Output the [X, Y] coordinate of the center of the cell containing the given text.  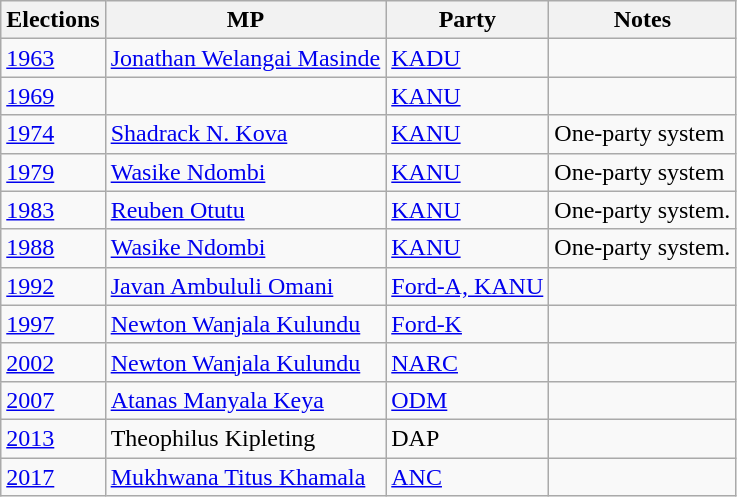
2002 [53, 362]
1969 [53, 96]
Mukhwana Titus Khamala [246, 477]
Elections [53, 20]
1988 [53, 248]
Shadrack N. Kova [246, 134]
2013 [53, 438]
Javan Ambululi Omani [246, 286]
MP [246, 20]
Ford-K [468, 324]
1974 [53, 134]
1979 [53, 172]
NARC [468, 362]
Theophilus Kipleting [246, 438]
Reuben Otutu [246, 210]
KADU [468, 58]
Jonathan Welangai Masinde [246, 58]
Atanas Manyala Keya [246, 400]
1983 [53, 210]
2017 [53, 477]
DAP [468, 438]
2007 [53, 400]
Notes [642, 20]
ODM [468, 400]
1992 [53, 286]
Ford-A, KANU [468, 286]
ANC [468, 477]
1997 [53, 324]
Party [468, 20]
1963 [53, 58]
